Find where the given text appears and provide that cell's center as [x, y] coordinate. 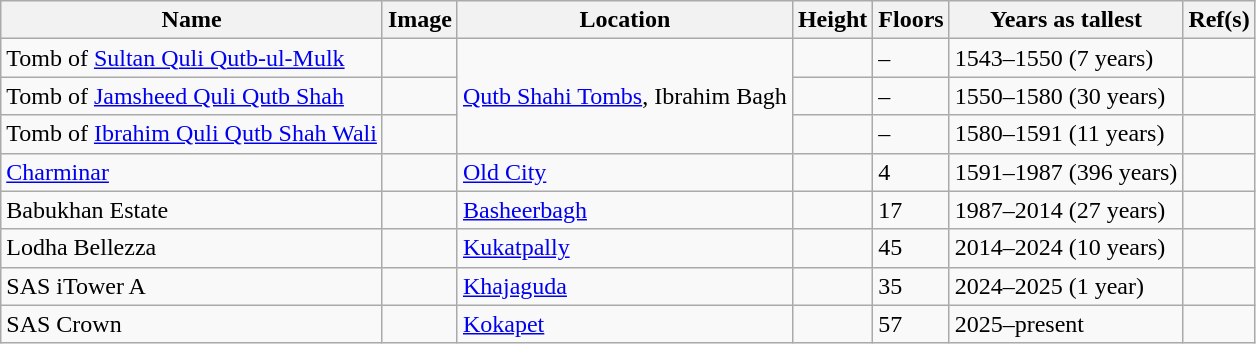
2024–2025 (1 year) [1066, 286]
Qutb Shahi Tombs, Ibrahim Bagh [624, 96]
Height [832, 20]
Kokapet [624, 324]
Floors [911, 20]
Tomb of Sultan Quli Qutb-ul-Mulk [192, 58]
Lodha Bellezza [192, 248]
1543–1550 (7 years) [1066, 58]
Location [624, 20]
2014–2024 (10 years) [1066, 248]
Years as tallest [1066, 20]
1550–1580 (30 years) [1066, 96]
2025–present [1066, 324]
1591–1987 (396 years) [1066, 172]
Charminar [192, 172]
Tomb of Ibrahim Quli Qutb Shah Wali [192, 134]
SAS iTower A [192, 286]
Basheerbagh [624, 210]
Ref(s) [1219, 20]
17 [911, 210]
45 [911, 248]
SAS Crown [192, 324]
35 [911, 286]
Khajaguda [624, 286]
Image [420, 20]
Name [192, 20]
Tomb of Jamsheed Quli Qutb Shah [192, 96]
1987–2014 (27 years) [1066, 210]
4 [911, 172]
Kukatpally [624, 248]
Old City [624, 172]
Babukhan Estate [192, 210]
57 [911, 324]
1580–1591 (11 years) [1066, 134]
